Return the (X, Y) coordinate for the center point of the cell that contains the specified text.  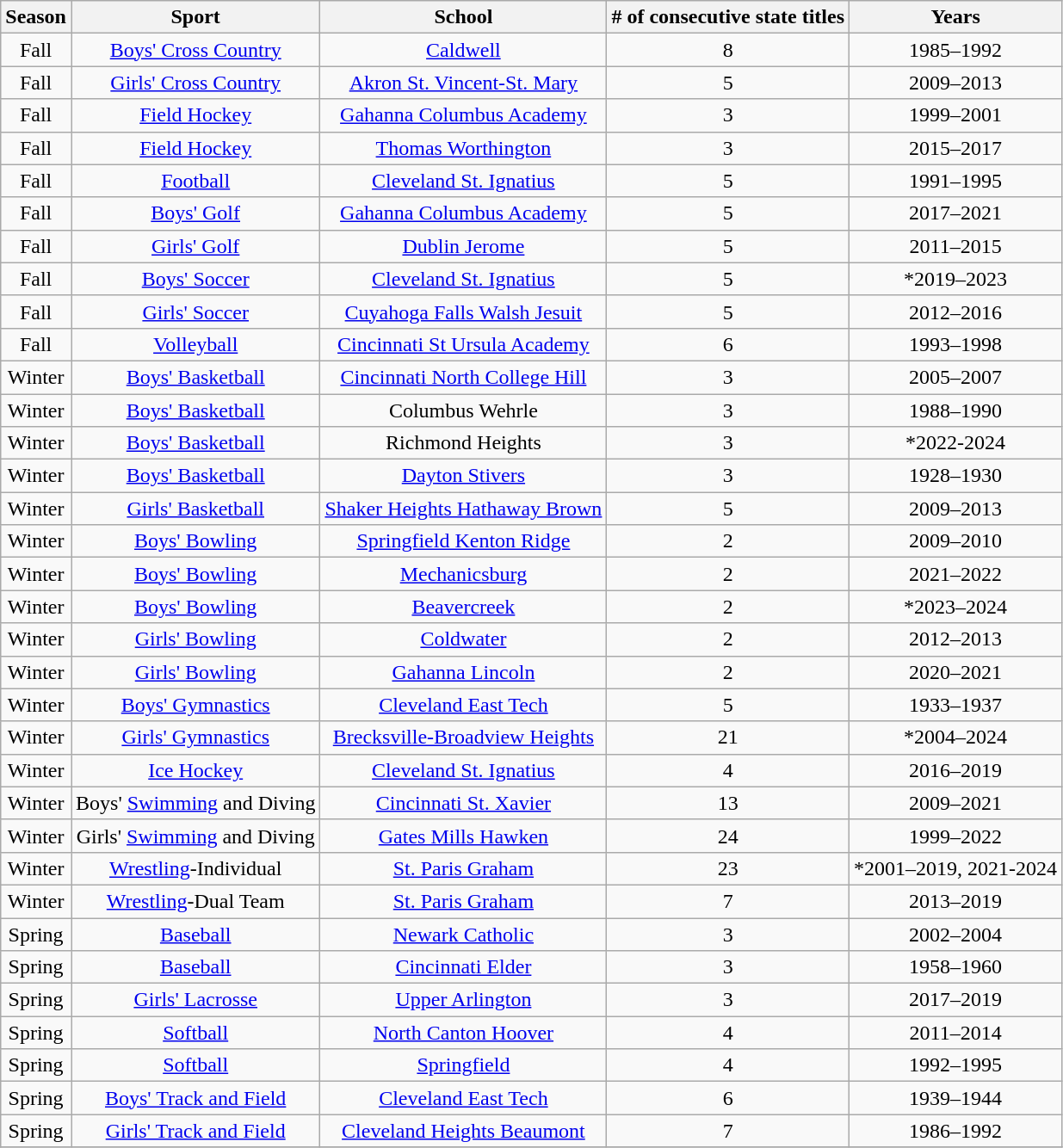
13 (728, 803)
1958–1960 (955, 967)
2011–2015 (955, 246)
2016–2019 (955, 770)
1985–1992 (955, 50)
1939–1944 (955, 1098)
Boys' Swimming and Diving (195, 803)
1988–1990 (955, 410)
2011–2014 (955, 1033)
2017–2021 (955, 213)
Sport (195, 17)
2009–2021 (955, 803)
Boys' Track and Field (195, 1098)
Football (195, 181)
Girls' Lacrosse (195, 1000)
2012–2013 (955, 639)
Akron St. Vincent-St. Mary (463, 83)
*2023–2024 (955, 607)
Thomas Worthington (463, 148)
1993–1998 (955, 344)
Cincinnati St Ursula Academy (463, 344)
2020–2021 (955, 672)
North Canton Hoover (463, 1033)
*2022-2024 (955, 443)
Ice Hockey (195, 770)
Wrestling-Dual Team (195, 901)
Volleyball (195, 344)
Brecksville-Broadview Heights (463, 738)
Girls' Cross Country (195, 83)
1999–2001 (955, 115)
1992–1995 (955, 1065)
Cincinnati St. Xavier (463, 803)
Beavercreek (463, 607)
Shaker Heights Hathaway Brown (463, 509)
1999–2022 (955, 836)
Cleveland Heights Beaumont (463, 1131)
2012–2016 (955, 312)
Season (36, 17)
1986–1992 (955, 1131)
Dayton Stivers (463, 476)
Girls' Swimming and Diving (195, 836)
Mechanicsburg (463, 574)
1933–1937 (955, 705)
*2001–2019, 2021-2024 (955, 868)
Newark Catholic (463, 934)
Girls' Gymnastics (195, 738)
Coldwater (463, 639)
Years (955, 17)
Boys' Golf (195, 213)
# of consecutive state titles (728, 17)
Boys' Gymnastics (195, 705)
2009–2010 (955, 541)
2002–2004 (955, 934)
Dublin Jerome (463, 246)
Girls' Soccer (195, 312)
23 (728, 868)
Wrestling-Individual (195, 868)
2013–2019 (955, 901)
2017–2019 (955, 1000)
Boys' Soccer (195, 279)
Richmond Heights (463, 443)
*2019–2023 (955, 279)
21 (728, 738)
Caldwell (463, 50)
Cuyahoga Falls Walsh Jesuit (463, 312)
*2004–2024 (955, 738)
Cincinnati North College Hill (463, 377)
24 (728, 836)
2015–2017 (955, 148)
School (463, 17)
Upper Arlington (463, 1000)
Cincinnati Elder (463, 967)
8 (728, 50)
1928–1930 (955, 476)
Boys' Cross Country (195, 50)
Girls' Track and Field (195, 1131)
Gahanna Lincoln (463, 672)
2021–2022 (955, 574)
Girls' Basketball (195, 509)
Gates Mills Hawken (463, 836)
Springfield Kenton Ridge (463, 541)
2005–2007 (955, 377)
Columbus Wehrle (463, 410)
Girls' Golf (195, 246)
1991–1995 (955, 181)
Springfield (463, 1065)
